Identify which cell holds the provided text, then report its [x, y] central coordinate. 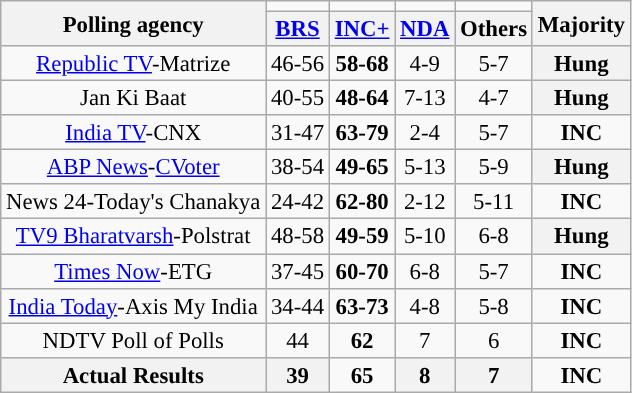
BRS [298, 30]
Others [494, 30]
63-73 [362, 306]
7-13 [425, 98]
5-8 [494, 306]
44 [298, 340]
2-12 [425, 202]
Majority [581, 24]
Jan Ki Baat [134, 98]
4-8 [425, 306]
NDTV Poll of Polls [134, 340]
38-54 [298, 168]
5-9 [494, 168]
34-44 [298, 306]
Actual Results [134, 374]
62 [362, 340]
48-64 [362, 98]
63-79 [362, 132]
5-13 [425, 168]
8 [425, 374]
4-9 [425, 64]
40-55 [298, 98]
5-11 [494, 202]
62-80 [362, 202]
49-65 [362, 168]
TV9 Bharatvarsh-Polstrat [134, 236]
India TV-CNX [134, 132]
65 [362, 374]
India Today-Axis My India [134, 306]
NDA [425, 30]
24-42 [298, 202]
4-7 [494, 98]
46-56 [298, 64]
2-4 [425, 132]
31-47 [298, 132]
48-58 [298, 236]
37-45 [298, 272]
58-68 [362, 64]
5-10 [425, 236]
ABP News-CVoter [134, 168]
Times Now-ETG [134, 272]
60-70 [362, 272]
Polling agency [134, 24]
Republic TV-Matrize [134, 64]
6 [494, 340]
INC+ [362, 30]
News 24-Today's Chanakya [134, 202]
49-59 [362, 236]
39 [298, 374]
